Identify which cell holds the provided text, then report its (x, y) central coordinate. 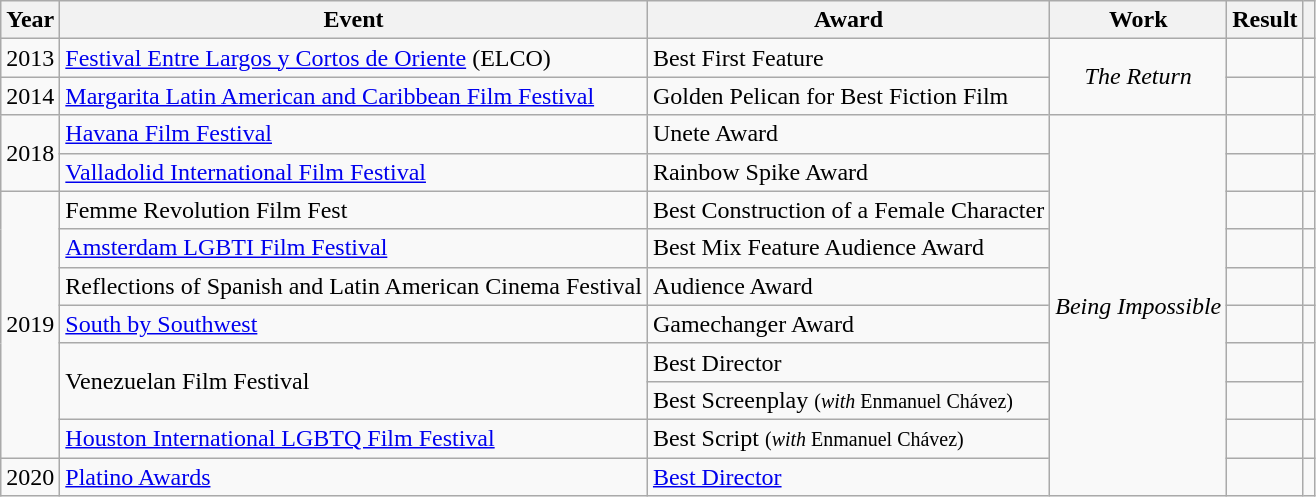
Femme Revolution Film Fest (354, 210)
2019 (30, 324)
Best Construction of a Female Character (848, 210)
Rainbow Spike Award (848, 172)
Best Script (with Enmanuel Chávez) (848, 438)
Audience Award (848, 286)
South by Southwest (354, 324)
Best First Feature (848, 58)
Valladolid International Film Festival (354, 172)
Margarita Latin American and Caribbean Film Festival (354, 96)
Gamechanger Award (848, 324)
2020 (30, 477)
2014 (30, 96)
Best Screenplay (with Enmanuel Chávez) (848, 400)
2013 (30, 58)
Year (30, 20)
Result (1265, 20)
2018 (30, 153)
The Return (1138, 77)
Being Impossible (1138, 306)
Reflections of Spanish and Latin American Cinema Festival (354, 286)
Havana Film Festival (354, 134)
Festival Entre Largos y Cortos de Oriente (ELCO) (354, 58)
Venezuelan Film Festival (354, 381)
Houston International LGBTQ Film Festival (354, 438)
Award (848, 20)
Amsterdam LGBTI Film Festival (354, 248)
Work (1138, 20)
Golden Pelican for Best Fiction Film (848, 96)
Unete Award (848, 134)
Best Mix Feature Audience Award (848, 248)
Platino Awards (354, 477)
Event (354, 20)
